Provide the [x, y] coordinate of the cell's center where the given text is located.  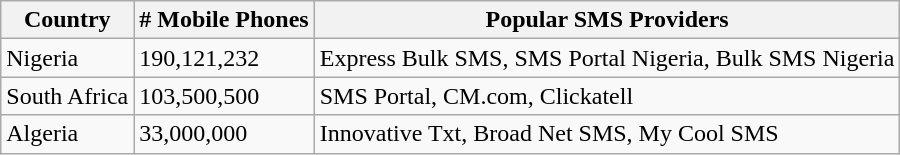
33,000,000 [224, 134]
# Mobile Phones [224, 20]
Algeria [68, 134]
103,500,500 [224, 96]
Popular SMS Providers [607, 20]
Country [68, 20]
Nigeria [68, 58]
South Africa [68, 96]
Innovative Txt, Broad Net SMS, My Cool SMS [607, 134]
190,121,232 [224, 58]
Express Bulk SMS, SMS Portal Nigeria, Bulk SMS Nigeria [607, 58]
SMS Portal, CM.com, Clickatell [607, 96]
